Output the [X, Y] coordinate of the center of the cell containing the given text.  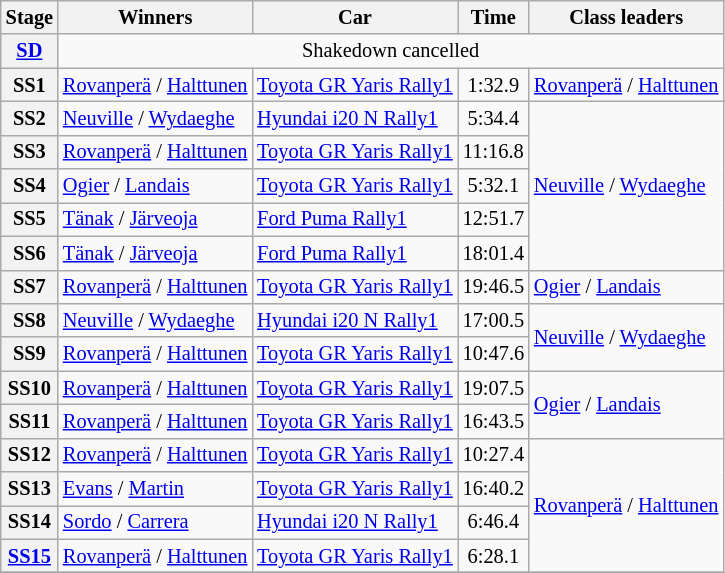
SS12 [30, 455]
SD [30, 51]
Sordo / Carrera [155, 522]
Time [494, 17]
1:32.9 [494, 85]
SS3 [30, 152]
19:07.5 [494, 388]
Car [354, 17]
SS5 [30, 219]
17:00.5 [494, 320]
10:47.6 [494, 354]
18:01.4 [494, 253]
SS15 [30, 556]
SS8 [30, 320]
19:46.5 [494, 287]
16:43.5 [494, 421]
SS13 [30, 489]
SS11 [30, 421]
6:28.1 [494, 556]
Stage [30, 17]
16:40.2 [494, 489]
10:27.4 [494, 455]
SS9 [30, 354]
Class leaders [626, 17]
Winners [155, 17]
12:51.7 [494, 219]
SS4 [30, 186]
Shakedown cancelled [390, 51]
SS1 [30, 85]
5:34.4 [494, 118]
SS7 [30, 287]
Evans / Martin [155, 489]
SS2 [30, 118]
11:16.8 [494, 152]
SS14 [30, 522]
SS10 [30, 388]
6:46.4 [494, 522]
5:32.1 [494, 186]
SS6 [30, 253]
